Return [x, y] of the center of cell containing provided text 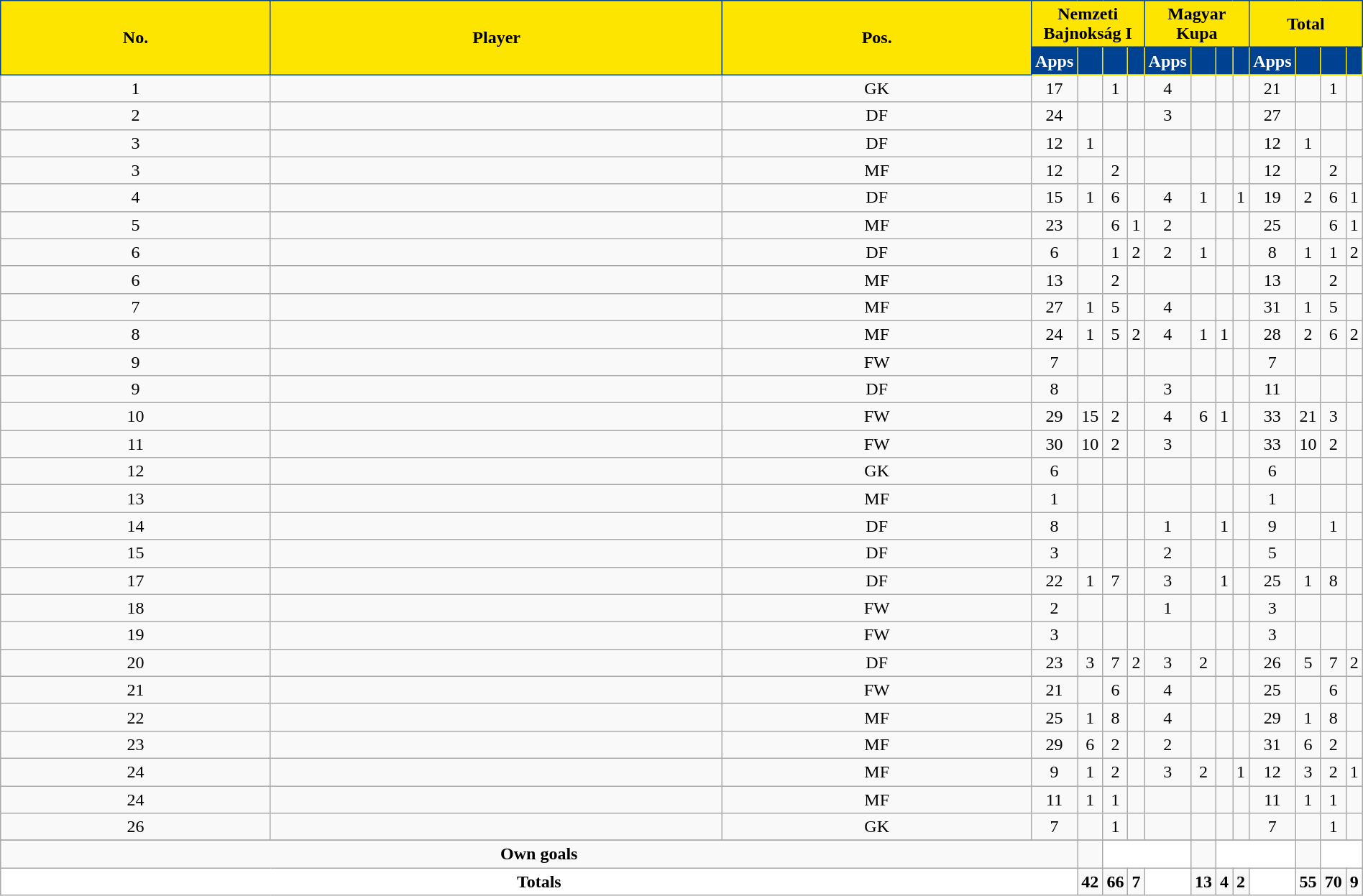
66 [1116, 882]
Nemzeti Bajnokság I [1088, 24]
Player [496, 37]
30 [1054, 444]
70 [1333, 882]
20 [136, 662]
18 [136, 608]
28 [1272, 334]
Totals [539, 882]
Magyar Kupa [1197, 24]
14 [136, 526]
No. [136, 37]
Pos. [877, 37]
42 [1090, 882]
55 [1308, 882]
Own goals [539, 854]
Total [1306, 24]
